Locate the cell with the specified text and output its (x, y) center coordinate. 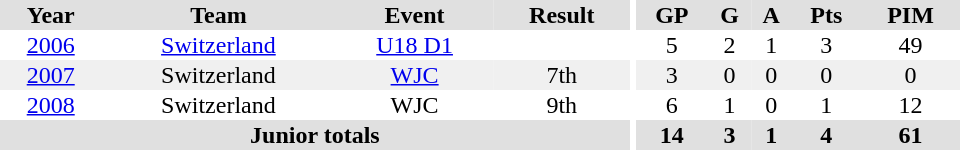
2006 (50, 45)
5 (672, 45)
6 (672, 105)
12 (910, 105)
Junior totals (315, 135)
Year (50, 15)
2008 (50, 105)
Team (218, 15)
Result (562, 15)
4 (826, 135)
U18 D1 (414, 45)
Pts (826, 15)
7th (562, 75)
2007 (50, 75)
G (730, 15)
GP (672, 15)
49 (910, 45)
A (771, 15)
9th (562, 105)
14 (672, 135)
61 (910, 135)
Event (414, 15)
PIM (910, 15)
2 (730, 45)
